Detect which cell encompasses the target text, then output its [x, y] center coordinate. 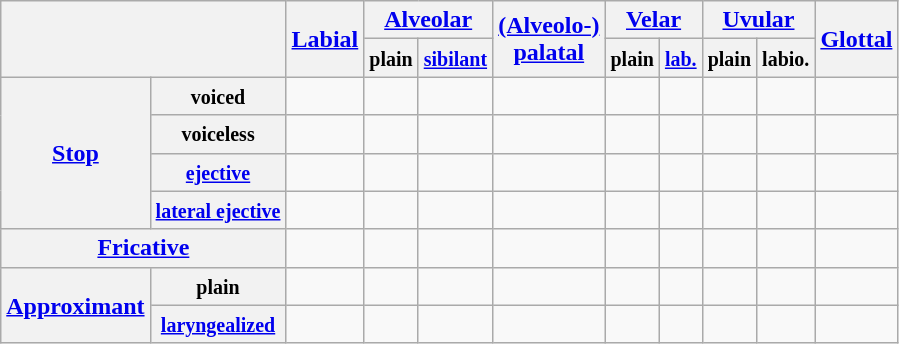
lab. [680, 58]
laryngealized [218, 324]
Labial [325, 39]
Glottal [856, 39]
ejective [218, 172]
sibilant [455, 58]
Stop [76, 153]
labio. [786, 58]
voiced [218, 96]
voiceless [218, 134]
Velar [654, 20]
Approximant [76, 305]
Alveolar [428, 20]
(Alveolo-)palatal [549, 39]
Uvular [758, 20]
lateral ejective [218, 210]
Fricative [144, 248]
